Detect which cell encompasses the target text, then output its (x, y) center coordinate. 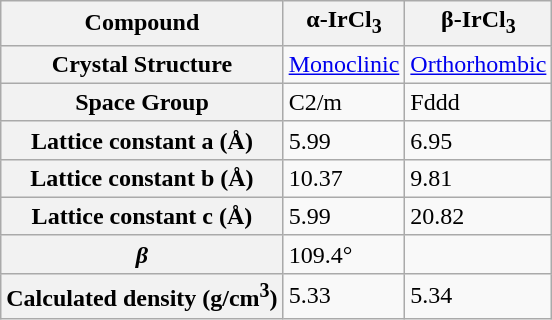
5.33 (344, 296)
20.82 (478, 216)
β-IrCl3 (478, 23)
Compound (142, 23)
Fddd (478, 102)
5.34 (478, 296)
Lattice constant c (Å) (142, 216)
Lattice constant a (Å) (142, 140)
10.37 (344, 178)
9.81 (478, 178)
109.4° (344, 254)
Orthorhombic (478, 64)
Crystal Structure (142, 64)
Space Group (142, 102)
Monoclinic (344, 64)
β (142, 254)
C2/m (344, 102)
Lattice constant b (Å) (142, 178)
α-IrCl3 (344, 23)
Calculated density (g/cm3) (142, 296)
6.95 (478, 140)
